For the text-containing cell, return its midpoint in (x, y) coordinate format. 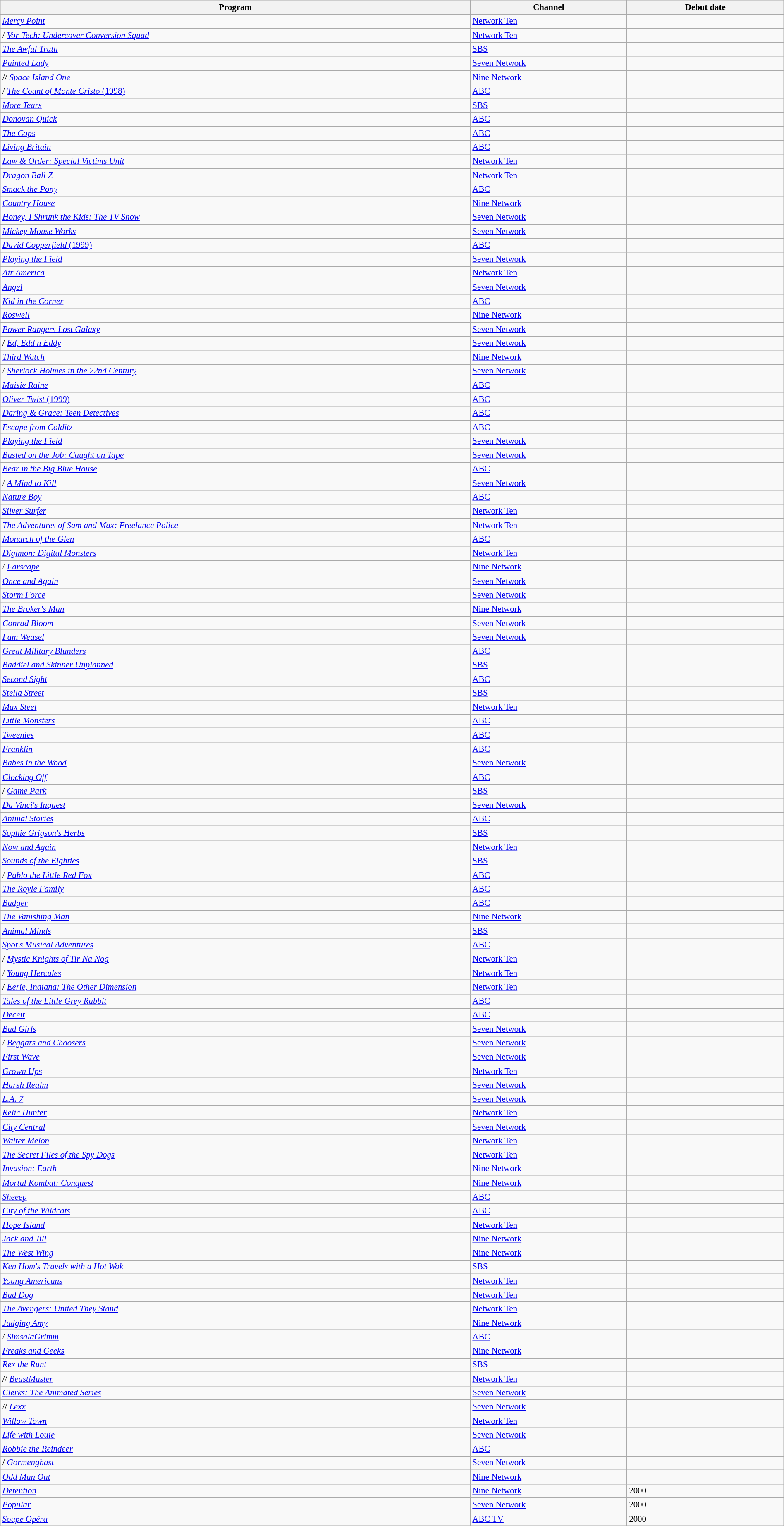
Donovan Quick (236, 119)
Sounds of the Eighties (236, 861)
/ Mystic Knights of Tir Na Nog (236, 959)
Sheeep (236, 1197)
Maisie Raine (236, 385)
/ The Count of Monte Cristo (1998) (236, 91)
Invasion: Earth (236, 1169)
First Wave (236, 1057)
Living Britain (236, 147)
Mortal Kombat: Conquest (236, 1183)
L.A. 7 (236, 1099)
Animal Stories (236, 819)
Little Monsters (236, 721)
I am Weasel (236, 637)
Bear in the Big Blue House (236, 469)
City Central (236, 1127)
The Adventures of Sam and Max: Freelance Police (236, 525)
Animal Minds (236, 931)
Mercy Point (236, 21)
More Tears (236, 105)
Tales of the Little Grey Rabbit (236, 1001)
Roswell (236, 315)
Program (236, 7)
// Space Island One (236, 77)
Willow Town (236, 1421)
Sophie Grigson's Herbs (236, 833)
Robbie the Reindeer (236, 1449)
/ Gormenghast (236, 1463)
Soupe Opéra (236, 1519)
Painted Lady (236, 63)
// Lexx (236, 1407)
ABC TV (548, 1519)
Walter Melon (236, 1141)
The Cops (236, 133)
Detention (236, 1491)
The Royle Family (236, 889)
Rex the Runt (236, 1365)
Clocking Off (236, 777)
Clerks: The Animated Series (236, 1393)
Great Military Blunders (236, 651)
Escape from Colditz (236, 427)
Stella Street (236, 693)
Conrad Bloom (236, 623)
City of the Wildcats (236, 1211)
Popular (236, 1505)
/ Beggars and Choosers (236, 1043)
/ Eerie, Indiana: The Other Dimension (236, 987)
Max Steel (236, 707)
/ Farscape (236, 567)
The Broker's Man (236, 609)
The Awful Truth (236, 49)
Babes in the Wood (236, 763)
Now and Again (236, 847)
Air America (236, 273)
Relic Hunter (236, 1113)
Nature Boy (236, 497)
/ Game Park (236, 791)
Freaks and Geeks (236, 1351)
Silver Surfer (236, 511)
Hope Island (236, 1225)
Honey, I Shrunk the Kids: The TV Show (236, 217)
Spot's Musical Adventures (236, 945)
Badger (236, 903)
// BeastMaster (236, 1379)
Law & Order: Special Victims Unit (236, 161)
Country House (236, 203)
/ Sherlock Holmes in the 22nd Century (236, 371)
Debut date (705, 7)
Power Rangers Lost Galaxy (236, 329)
Channel (548, 7)
The Vanishing Man (236, 917)
David Copperfield (1999) (236, 245)
/ Pablo the Little Red Fox (236, 875)
Third Watch (236, 357)
Odd Man Out (236, 1477)
Busted on the Job: Caught on Tape (236, 455)
The Secret Files of the Spy Dogs (236, 1155)
Young Americans (236, 1281)
Daring & Grace: Teen Detectives (236, 413)
Dragon Ball Z (236, 175)
Mickey Mouse Works (236, 231)
Baddiel and Skinner Unplanned (236, 665)
Bad Dog (236, 1295)
The Avengers: United They Stand (236, 1309)
Storm Force (236, 595)
/ Ed, Edd n Eddy (236, 343)
/ Vor-Tech: Undercover Conversion Squad (236, 35)
Oliver Twist (1999) (236, 399)
Angel (236, 287)
Da Vinci's Inquest (236, 805)
/ A Mind to Kill (236, 483)
Life with Louie (236, 1435)
/ SimsalaGrimm (236, 1337)
Grown Ups (236, 1071)
Kid in the Corner (236, 301)
Harsh Realm (236, 1085)
Tweenies (236, 735)
Bad Girls (236, 1029)
Smack the Pony (236, 189)
Judging Amy (236, 1323)
The West Wing (236, 1253)
Once and Again (236, 581)
Digimon: Digital Monsters (236, 553)
/ Young Hercules (236, 973)
Franklin (236, 749)
Jack and Jill (236, 1239)
Deceit (236, 1015)
Second Sight (236, 679)
Monarch of the Glen (236, 539)
Ken Hom's Travels with a Hot Wok (236, 1267)
